Search for the cell housing the specified text and yield its [x, y] center coordinate. 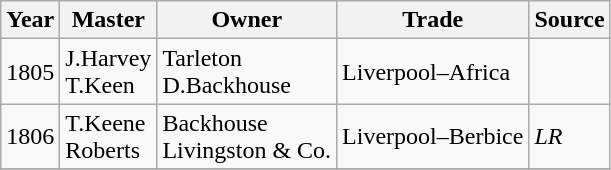
Year [30, 20]
TarletonD.Backhouse [247, 72]
Master [108, 20]
J.HarveyT.Keen [108, 72]
Liverpool–Berbice [433, 136]
LR [570, 136]
1805 [30, 72]
1806 [30, 136]
Liverpool–Africa [433, 72]
Source [570, 20]
BackhouseLivingston & Co. [247, 136]
Trade [433, 20]
T.KeeneRoberts [108, 136]
Owner [247, 20]
